Pinpoint the cell where the given text exists, returning its (X, Y) midpoint coordinate. 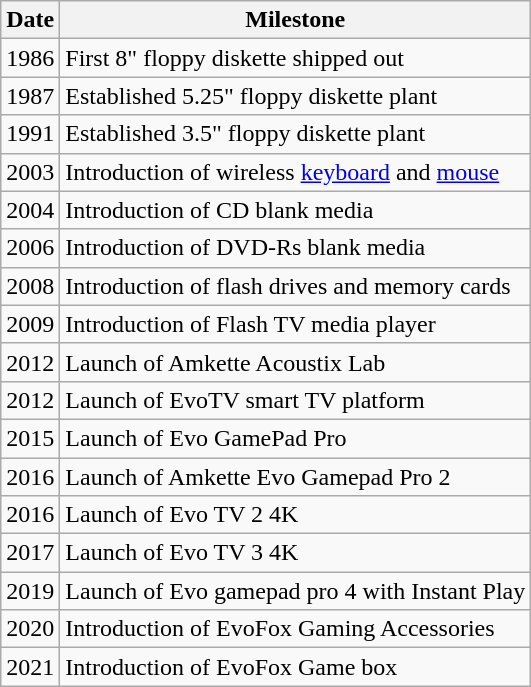
First 8" floppy diskette shipped out (296, 58)
2006 (30, 248)
Launch of Evo TV 2 4K (296, 515)
Introduction of Flash TV media player (296, 324)
1986 (30, 58)
Launch of Evo gamepad pro 4 with Instant Play (296, 591)
2020 (30, 629)
Established 5.25" floppy diskette plant (296, 96)
Introduction of CD blank media (296, 210)
2019 (30, 591)
2015 (30, 438)
2009 (30, 324)
Launch of EvoTV smart TV platform (296, 400)
Milestone (296, 20)
1991 (30, 134)
Introduction of EvoFox Gaming Accessories (296, 629)
2021 (30, 667)
Date (30, 20)
Introduction of flash drives and memory cards (296, 286)
Introduction of EvoFox Game box (296, 667)
Introduction of DVD-Rs blank media (296, 248)
Launch of Evo TV 3 4K (296, 553)
Launch of Evo GamePad Pro (296, 438)
Established 3.5" floppy diskette plant (296, 134)
2017 (30, 553)
Launch of Amkette Acoustix Lab (296, 362)
2003 (30, 172)
1987 (30, 96)
2008 (30, 286)
Introduction of wireless keyboard and mouse (296, 172)
2004 (30, 210)
Launch of Amkette Evo Gamepad Pro 2 (296, 477)
